Return the [X, Y] coordinate for the center point of the cell that contains the specified text.  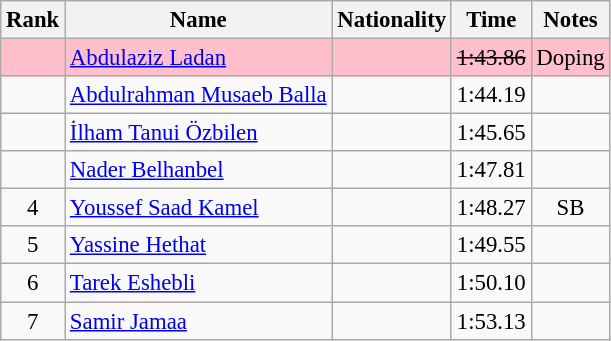
Name [198, 20]
Notes [570, 20]
Samir Jamaa [198, 321]
Yassine Hethat [198, 245]
SB [570, 208]
4 [33, 208]
Time [491, 20]
Abdulrahman Musaeb Balla [198, 95]
1:47.81 [491, 170]
Tarek Eshebli [198, 283]
Youssef Saad Kamel [198, 208]
1:45.65 [491, 133]
Rank [33, 20]
İlham Tanui Özbilen [198, 133]
Doping [570, 58]
1:44.19 [491, 95]
7 [33, 321]
Nader Belhanbel [198, 170]
1:43.86 [491, 58]
5 [33, 245]
6 [33, 283]
Abdulaziz Ladan [198, 58]
1:53.13 [491, 321]
1:48.27 [491, 208]
Nationality [392, 20]
1:50.10 [491, 283]
1:49.55 [491, 245]
